From the cell containing the given text, extract its center point as [x, y] coordinate. 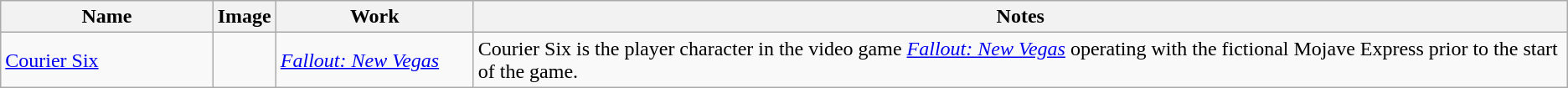
Image [245, 17]
Courier Six [107, 60]
Work [374, 17]
Notes [1020, 17]
Courier Six is the player character in the video game Fallout: New Vegas operating with the fictional Mojave Express prior to the start of the game. [1020, 60]
Fallout: New Vegas [374, 60]
Name [107, 17]
